Search for the cell housing the specified text and yield its (x, y) center coordinate. 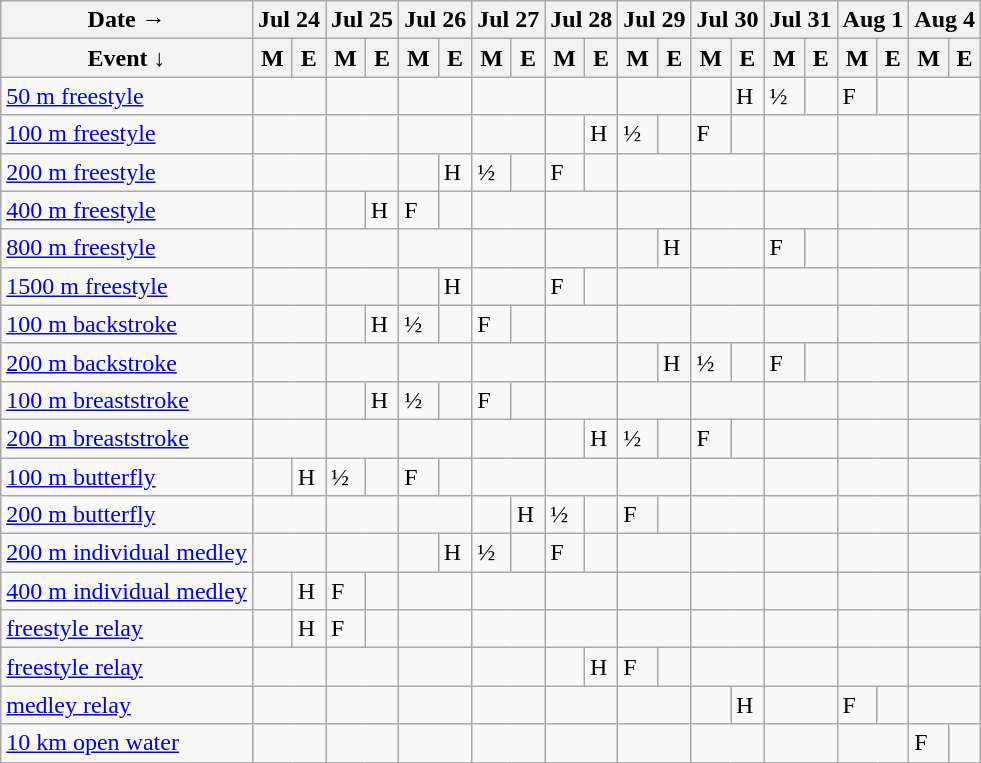
Jul 31 (800, 20)
Jul 24 (288, 20)
Aug 1 (873, 20)
medley relay (127, 705)
200 m backstroke (127, 362)
10 km open water (127, 743)
200 m individual medley (127, 553)
Jul 27 (508, 20)
Jul 26 (436, 20)
Jul 28 (582, 20)
400 m freestyle (127, 210)
200 m breaststroke (127, 438)
800 m freestyle (127, 248)
100 m backstroke (127, 324)
200 m freestyle (127, 172)
Event ↓ (127, 58)
100 m breaststroke (127, 400)
100 m butterfly (127, 477)
Jul 29 (654, 20)
400 m individual medley (127, 591)
200 m butterfly (127, 515)
100 m freestyle (127, 134)
Aug 4 (945, 20)
Date → (127, 20)
50 m freestyle (127, 96)
Jul 25 (362, 20)
1500 m freestyle (127, 286)
Jul 30 (728, 20)
